Detect which cell encompasses the target text, then output its [X, Y] center coordinate. 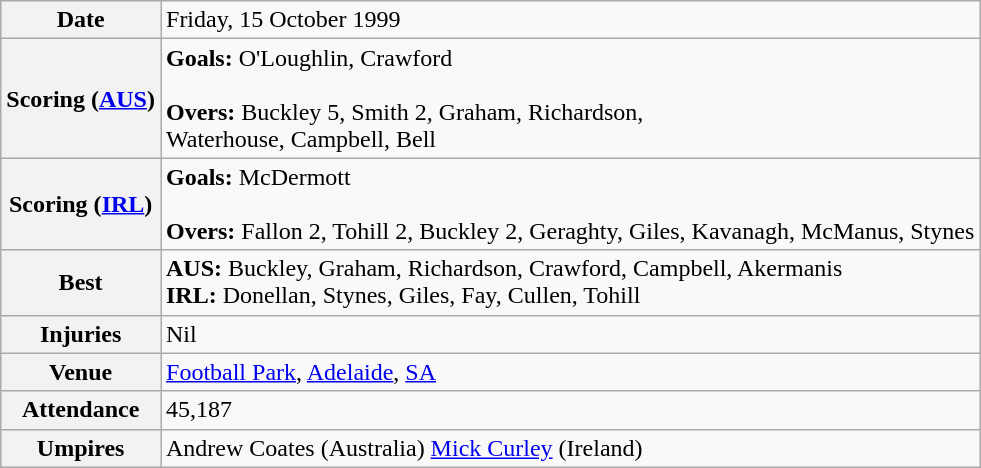
AUS: Buckley, Graham, Richardson, Crawford, Campbell, AkermanisIRL: Donellan, Stynes, Giles, Fay, Cullen, Tohill [570, 282]
Attendance [81, 410]
Scoring (IRL) [81, 204]
Injuries [81, 334]
Friday, 15 October 1999 [570, 20]
Nil [570, 334]
45,187 [570, 410]
Andrew Coates (Australia) Mick Curley (Ireland) [570, 448]
Scoring (AUS) [81, 98]
Goals: McDermottOvers: Fallon 2, Tohill 2, Buckley 2, Geraghty, Giles, Kavanagh, McManus, Stynes [570, 204]
Date [81, 20]
Goals: O'Loughlin, CrawfordOvers: Buckley 5, Smith 2, Graham, Richardson,Waterhouse, Campbell, Bell [570, 98]
Umpires [81, 448]
Best [81, 282]
Football Park, Adelaide, SA [570, 372]
Venue [81, 372]
